From the cell containing the given text, extract its center point as [X, Y] coordinate. 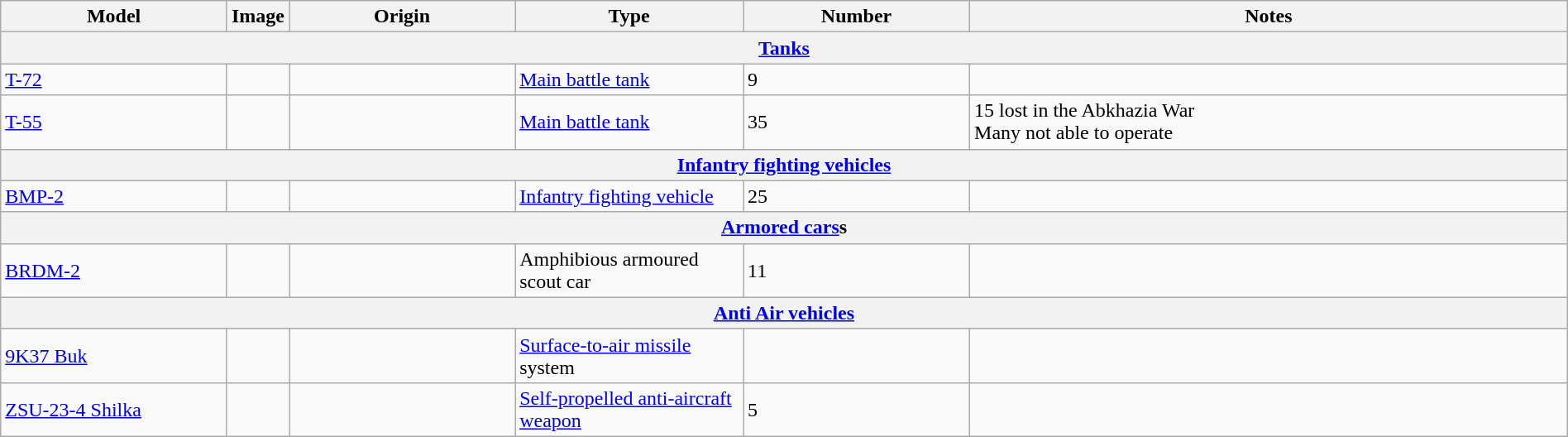
9 [856, 79]
Infantry fighting vehicle [629, 196]
5 [856, 409]
Armored carss [784, 228]
15 lost in the Abkhazia WarMany not able to operate [1269, 122]
Model [114, 17]
T-55 [114, 122]
Anti Air vehicles [784, 313]
Origin [402, 17]
11 [856, 270]
Notes [1269, 17]
Image [258, 17]
Infantry fighting vehicles [784, 165]
Tanks [784, 48]
Amphibious armoured scout car [629, 270]
9K37 Buk [114, 356]
Self-propelled anti-aircraft weapon [629, 409]
T-72 [114, 79]
35 [856, 122]
ZSU-23-4 Shilka [114, 409]
BMP-2 [114, 196]
Type [629, 17]
Surface-to-air missile system [629, 356]
BRDM-2 [114, 270]
25 [856, 196]
Number [856, 17]
